For the text-containing cell, return its midpoint in [x, y] coordinate format. 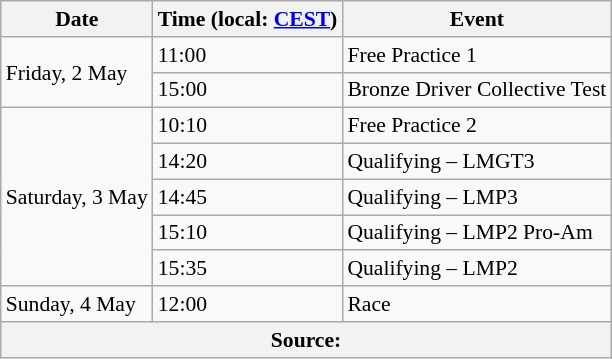
Free Practice 1 [476, 55]
Source: [306, 340]
Bronze Driver Collective Test [476, 90]
Date [77, 19]
15:35 [248, 269]
Qualifying – LMP3 [476, 197]
Saturday, 3 May [77, 197]
Qualifying – LMP2 [476, 269]
Qualifying – LMGT3 [476, 162]
11:00 [248, 55]
14:20 [248, 162]
Race [476, 304]
Time (local: CEST) [248, 19]
12:00 [248, 304]
10:10 [248, 126]
Sunday, 4 May [77, 304]
Event [476, 19]
14:45 [248, 197]
15:00 [248, 90]
Free Practice 2 [476, 126]
Qualifying – LMP2 Pro-Am [476, 233]
Friday, 2 May [77, 72]
15:10 [248, 233]
